Determine the [X, Y] coordinate at the center of the cell enclosing the given text.  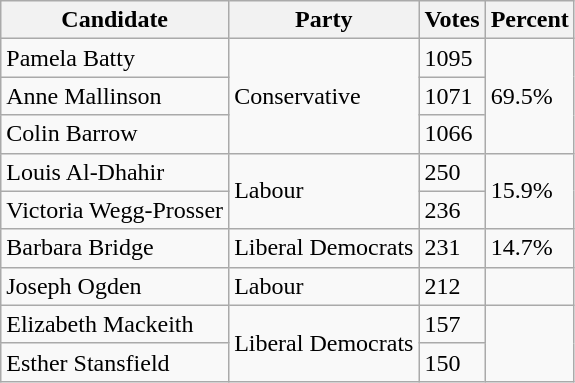
Victoria Wegg-Prosser [115, 210]
Anne Mallinson [115, 96]
250 [452, 172]
Elizabeth Mackeith [115, 324]
1066 [452, 134]
Party [324, 20]
Barbara Bridge [115, 248]
Esther Stansfield [115, 362]
Conservative [324, 96]
14.7% [530, 248]
1071 [452, 96]
Pamela Batty [115, 58]
157 [452, 324]
Votes [452, 20]
Colin Barrow [115, 134]
231 [452, 248]
15.9% [530, 191]
212 [452, 286]
1095 [452, 58]
Joseph Ogden [115, 286]
Louis Al-Dhahir [115, 172]
150 [452, 362]
Percent [530, 20]
69.5% [530, 96]
Candidate [115, 20]
236 [452, 210]
